Determine the [X, Y] coordinate at the center of the cell enclosing the given text.  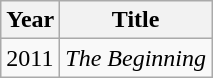
2011 [30, 58]
Title [136, 20]
Year [30, 20]
The Beginning [136, 58]
